Return the (x, y) coordinate for the center point of the cell that contains the specified text.  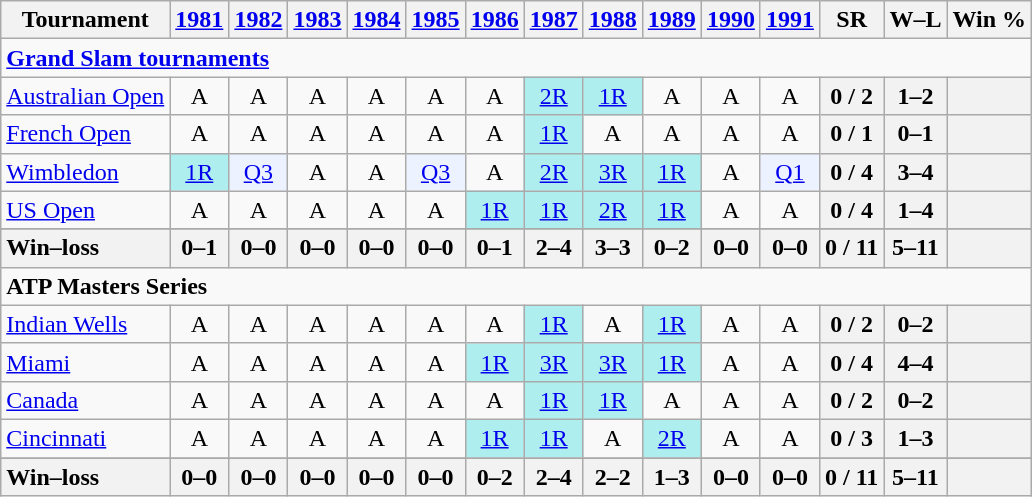
2–2 (612, 477)
1–2 (916, 96)
1983 (318, 20)
SR (851, 20)
French Open (86, 134)
1981 (200, 20)
Miami (86, 362)
1–4 (916, 210)
Cincinnati (86, 438)
1985 (436, 20)
1986 (494, 20)
ATP Masters Series (516, 286)
Australian Open (86, 96)
1991 (790, 20)
3–4 (916, 172)
3–3 (612, 248)
Wimbledon (86, 172)
US Open (86, 210)
Win % (990, 20)
W–L (916, 20)
Q1 (790, 172)
1984 (376, 20)
Canada (86, 400)
Indian Wells (86, 324)
1989 (672, 20)
0 / 3 (851, 438)
4–4 (916, 362)
1982 (258, 20)
Grand Slam tournaments (516, 58)
0 / 1 (851, 134)
Tournament (86, 20)
1987 (554, 20)
1988 (612, 20)
1990 (730, 20)
